Identify which cell holds the provided text, then report its (X, Y) central coordinate. 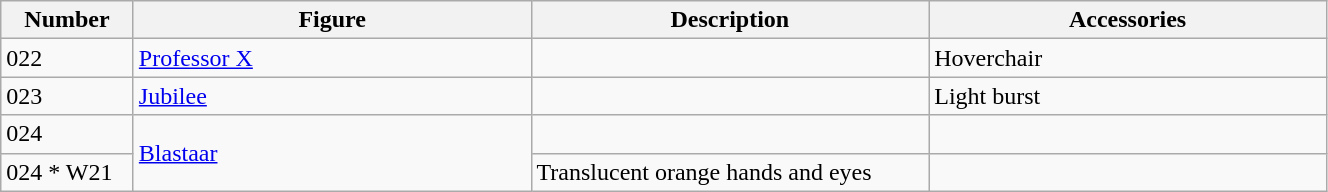
Professor X (332, 58)
Description (730, 20)
Figure (332, 20)
024 (68, 134)
Blastaar (332, 153)
Number (68, 20)
022 (68, 58)
Jubilee (332, 96)
Light burst (1128, 96)
023 (68, 96)
Accessories (1128, 20)
Hoverchair (1128, 58)
024 * W21 (68, 172)
Translucent orange hands and eyes (730, 172)
